Capture the cell that displays the provided text and extract its [x, y] central coordinate. 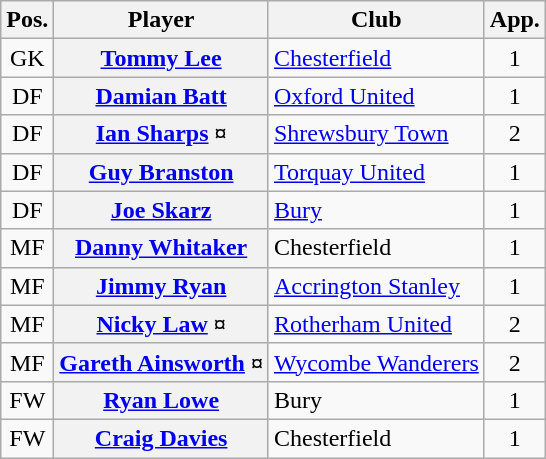
Torquay United [376, 172]
Pos. [28, 20]
Damian Batt [162, 96]
Ryan Lowe [162, 400]
Oxford United [376, 96]
Nicky Law ¤ [162, 324]
GK [28, 58]
Club [376, 20]
Accrington Stanley [376, 286]
Ian Sharps ¤ [162, 134]
Wycombe Wanderers [376, 362]
Rotherham United [376, 324]
Guy Branston [162, 172]
Danny Whitaker [162, 248]
Jimmy Ryan [162, 286]
Tommy Lee [162, 58]
Shrewsbury Town [376, 134]
Joe Skarz [162, 210]
Craig Davies [162, 438]
Player [162, 20]
App. [514, 20]
Gareth Ainsworth ¤ [162, 362]
